Find where the given text appears and provide that cell's center as (x, y) coordinate. 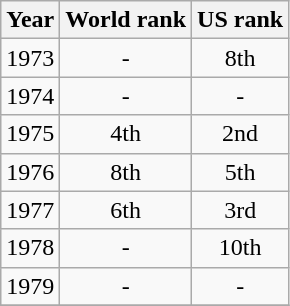
1973 (30, 58)
US rank (240, 20)
5th (240, 172)
1979 (30, 286)
1975 (30, 134)
Year (30, 20)
4th (126, 134)
1974 (30, 96)
1978 (30, 248)
6th (126, 210)
2nd (240, 134)
10th (240, 248)
1977 (30, 210)
World rank (126, 20)
1976 (30, 172)
3rd (240, 210)
